Locate the cell with the specified text and output its (X, Y) center coordinate. 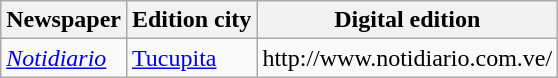
http://www.notidiario.com.ve/ (408, 58)
Edition city (191, 20)
Digital edition (408, 20)
Newspaper (64, 20)
Notidiario (64, 58)
Tucupita (191, 58)
